Return [x, y] of the center of cell containing provided text 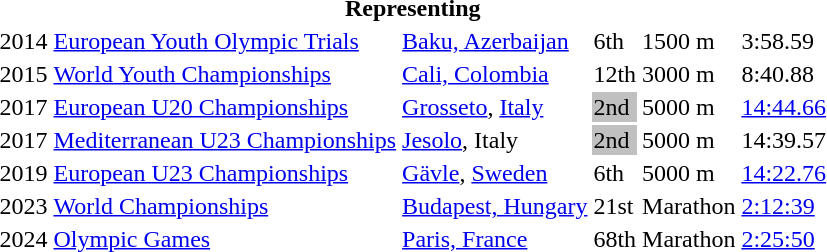
Grosseto, Italy [495, 107]
Budapest, Hungary [495, 206]
European U20 Championships [225, 107]
World Youth Championships [225, 74]
European U23 Championships [225, 173]
Cali, Colombia [495, 74]
Jesolo, Italy [495, 140]
European Youth Olympic Trials [225, 41]
Marathon [689, 206]
Mediterranean U23 Championships [225, 140]
1500 m [689, 41]
3000 m [689, 74]
12th [615, 74]
World Championships [225, 206]
Baku, Azerbaijan [495, 41]
21st [615, 206]
Gävle, Sweden [495, 173]
